Find where the given text appears and provide that cell's center as (X, Y) coordinate. 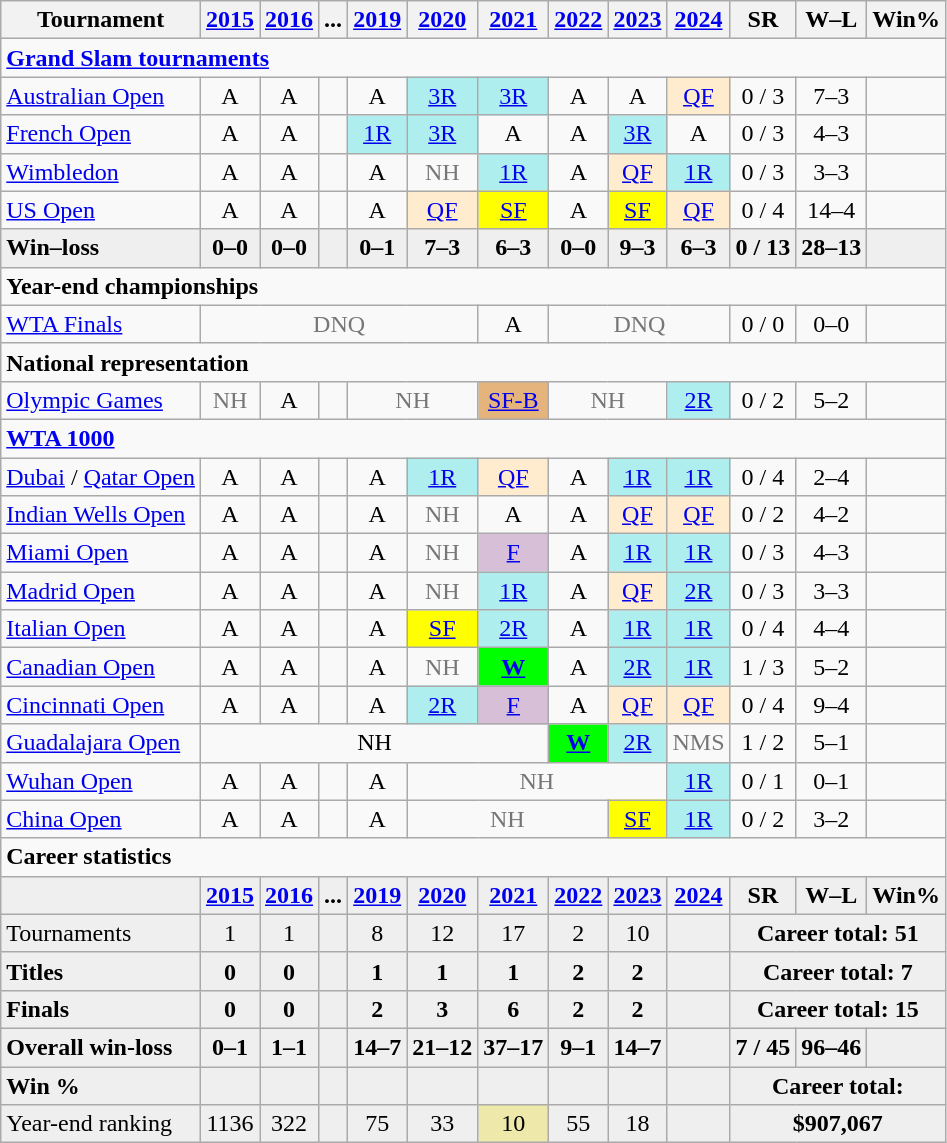
322 (290, 1124)
Grand Slam tournaments (474, 58)
SF-B (514, 400)
WTA 1000 (474, 438)
1 / 3 (763, 667)
4–2 (832, 515)
5–1 (832, 743)
NMS (698, 743)
National representation (474, 362)
17 (514, 933)
Win % (101, 1085)
28–13 (832, 248)
Win–loss (101, 248)
Tournament (101, 20)
Wuhan Open (101, 781)
China Open (101, 819)
6 (514, 1009)
$907,067 (838, 1124)
14–4 (832, 210)
3–2 (832, 819)
1 / 2 (763, 743)
Year-end ranking (101, 1124)
0 / 13 (763, 248)
2–4 (832, 477)
French Open (101, 134)
Titles (101, 971)
WTA Finals (101, 324)
Australian Open (101, 96)
Miami Open (101, 553)
21–12 (442, 1047)
Wimbledon (101, 172)
Year-end championships (474, 286)
1136 (230, 1124)
75 (378, 1124)
Cincinnati Open (101, 705)
Italian Open (101, 629)
Tournaments (101, 933)
7 / 45 (763, 1047)
55 (578, 1124)
Finals (101, 1009)
Career total: 7 (838, 971)
Overall win-loss (101, 1047)
96–46 (832, 1047)
37–17 (514, 1047)
9–3 (638, 248)
9–1 (578, 1047)
12 (442, 933)
Guadalajara Open (101, 743)
Indian Wells Open (101, 515)
Dubai / Qatar Open (101, 477)
Olympic Games (101, 400)
1–1 (290, 1047)
33 (442, 1124)
8 (378, 933)
18 (638, 1124)
Career statistics (474, 857)
US Open (101, 210)
Career total: 51 (838, 933)
0 / 0 (763, 324)
Canadian Open (101, 667)
Career total: (838, 1085)
Career total: 15 (838, 1009)
3 (442, 1009)
0 / 1 (763, 781)
4–4 (832, 629)
9–4 (832, 705)
Madrid Open (101, 591)
